Return the [x, y] coordinate for the center point of the cell that contains the specified text.  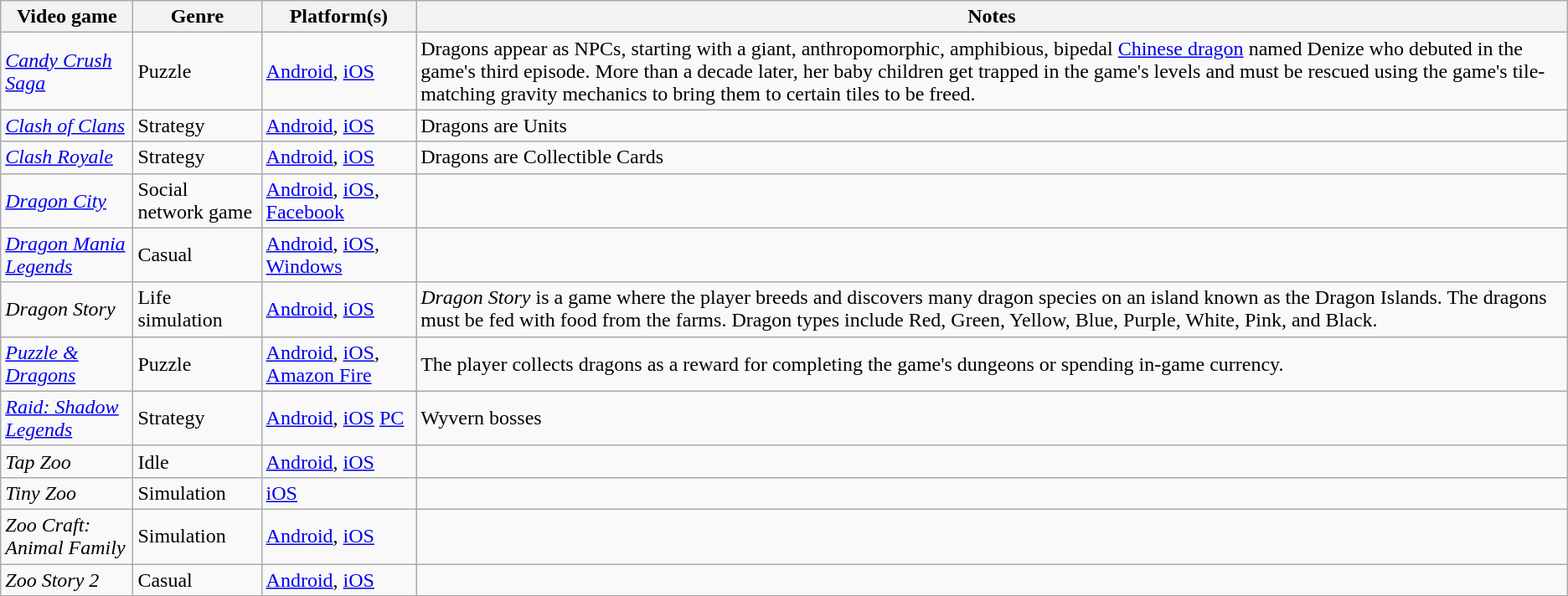
Dragon Story [67, 310]
Android, iOS, Windows [338, 254]
Puzzle & Dragons [67, 363]
Raid: Shadow Legends [67, 419]
Clash Royale [67, 157]
Clash of Clans [67, 126]
The player collects dragons as a reward for completing the game's dungeons or spending in-game currency. [992, 363]
Android, iOS, Amazon Fire [338, 363]
Tap Zoo [67, 461]
Dragon City [67, 201]
Notes [992, 17]
Zoo Story 2 [67, 580]
Zoo Craft: Animal Family [67, 536]
Video game [67, 17]
iOS [338, 493]
Life simulation [198, 310]
Wyvern bosses [992, 419]
Dragons are Collectible Cards [992, 157]
Genre [198, 17]
Dragons are Units [992, 126]
Social network game [198, 201]
Platform(s) [338, 17]
Idle [198, 461]
Android, iOS, Facebook [338, 201]
Candy Crush Saga [67, 71]
Tiny Zoo [67, 493]
Dragon Mania Legends [67, 254]
Android, iOS PC [338, 419]
